Pinpoint the cell where the given text exists, returning its (x, y) midpoint coordinate. 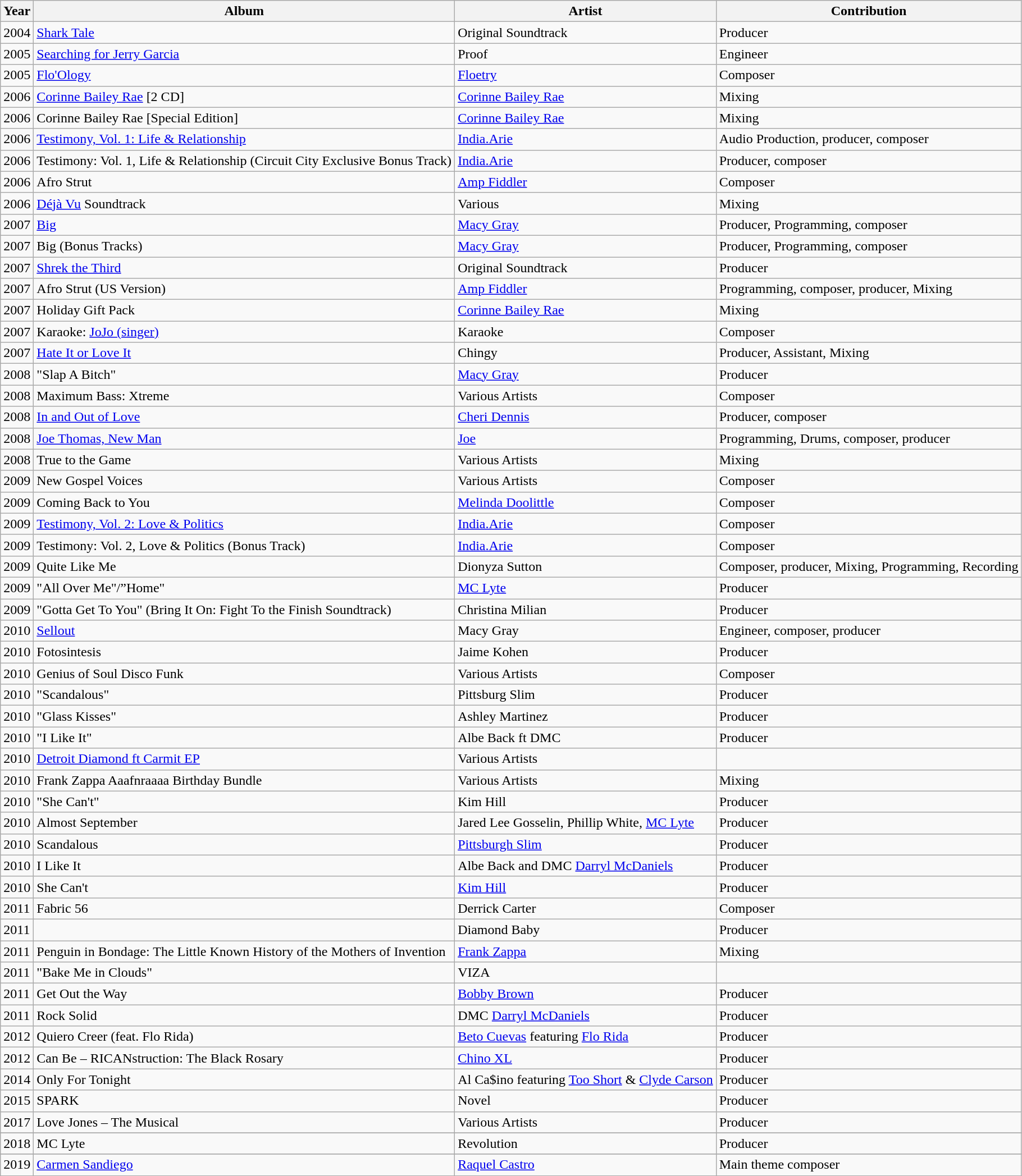
Albe Back and DMC Darryl McDaniels (586, 866)
Big (244, 225)
Audio Production, producer, composer (869, 139)
Engineer (869, 54)
Fabric 56 (244, 908)
Flo'Ology (244, 75)
Fotosintesis (244, 652)
Penguin in Bondage: The Little Known History of the Mothers of Invention (244, 951)
Albe Back ft DMC (586, 738)
Detroit Diamond ft Carmit EP (244, 759)
"She Can't" (244, 802)
Déjà Vu Soundtrack (244, 203)
SPARK (244, 1101)
Karaoke: JoJo (singer) (244, 332)
Rock Solid (244, 1015)
VIZA (586, 973)
Scandalous (244, 844)
In and Out of Love (244, 417)
"All Over Me"/”Home" (244, 588)
Artist (586, 11)
Searching for Jerry Garcia (244, 54)
Producer, Assistant, Mixing (869, 353)
"Scandalous" (244, 695)
Love Jones – The Musical (244, 1122)
Get Out the Way (244, 994)
2019 (17, 1165)
Raquel Castro (586, 1165)
Karaoke (586, 332)
"I Like It" (244, 738)
Corinne Bailey Rae [Special Edition] (244, 118)
Joe Thomas, New Man (244, 438)
Big (Bonus Tracks) (244, 246)
Testimony, Vol. 2: Love & Politics (244, 524)
Diamond Baby (586, 930)
Maximum Bass: Xtreme (244, 396)
Shark Tale (244, 33)
"Gotta Get To You" (Bring It On: Fight To the Finish Soundtrack) (244, 609)
Afro Strut (US Version) (244, 289)
Year (17, 11)
Quite Like Me (244, 566)
True to the Game (244, 460)
Melinda Doolittle (586, 502)
Testimony: Vol. 1, Life & Relationship (Circuit City Exclusive Bonus Track) (244, 161)
Can Be – RICANstruction: The Black Rosary (244, 1058)
DMC Darryl McDaniels (586, 1015)
Revolution (586, 1143)
Floetry (586, 75)
2017 (17, 1122)
Testimony, Vol. 1: Life & Relationship (244, 139)
"Bake Me in Clouds" (244, 973)
Afro Strut (244, 182)
Main theme composer (869, 1165)
Jaime Kohen (586, 652)
Chino XL (586, 1058)
Dionyza Sutton (586, 566)
Pittsburgh Slim (586, 844)
She Can't (244, 887)
Jared Lee Gosselin, Phillip White, MC Lyte (586, 823)
Contribution (869, 11)
Almost September (244, 823)
Only For Tonight (244, 1079)
Derrick Carter (586, 908)
Album (244, 11)
Testimony: Vol. 2, Love & Politics (Bonus Track) (244, 545)
Composer, producer, Mixing, Programming, Recording (869, 566)
Programming, composer, producer, Mixing (869, 289)
Hate It or Love It (244, 353)
Genius of Soul Disco Funk (244, 674)
Ashley Martinez (586, 716)
Christina Milian (586, 609)
Frank Zappa Aaafnraaaa Birthday Bundle (244, 780)
"Slap A Bitch" (244, 374)
Engineer, composer, producer (869, 631)
Frank Zappa (586, 951)
2004 (17, 33)
Programming, Drums, composer, producer (869, 438)
Beto Cuevas featuring Flo Rida (586, 1037)
Holiday Gift Pack (244, 310)
Proof (586, 54)
Coming Back to You (244, 502)
Bobby Brown (586, 994)
Chingy (586, 353)
2014 (17, 1079)
Cheri Dennis (586, 417)
Novel (586, 1101)
Pittsburg Slim (586, 695)
"Glass Kisses" (244, 716)
Al Ca$ino featuring Too Short & Clyde Carson (586, 1079)
Joe (586, 438)
Quiero Creer (feat. Flo Rida) (244, 1037)
2018 (17, 1143)
Shrek the Third (244, 268)
Corinne Bailey Rae [2 CD] (244, 97)
New Gospel Voices (244, 481)
Various (586, 203)
2015 (17, 1101)
Carmen Sandiego (244, 1165)
Sellout (244, 631)
I Like It (244, 866)
